Detect which cell encompasses the target text, then output its (X, Y) center coordinate. 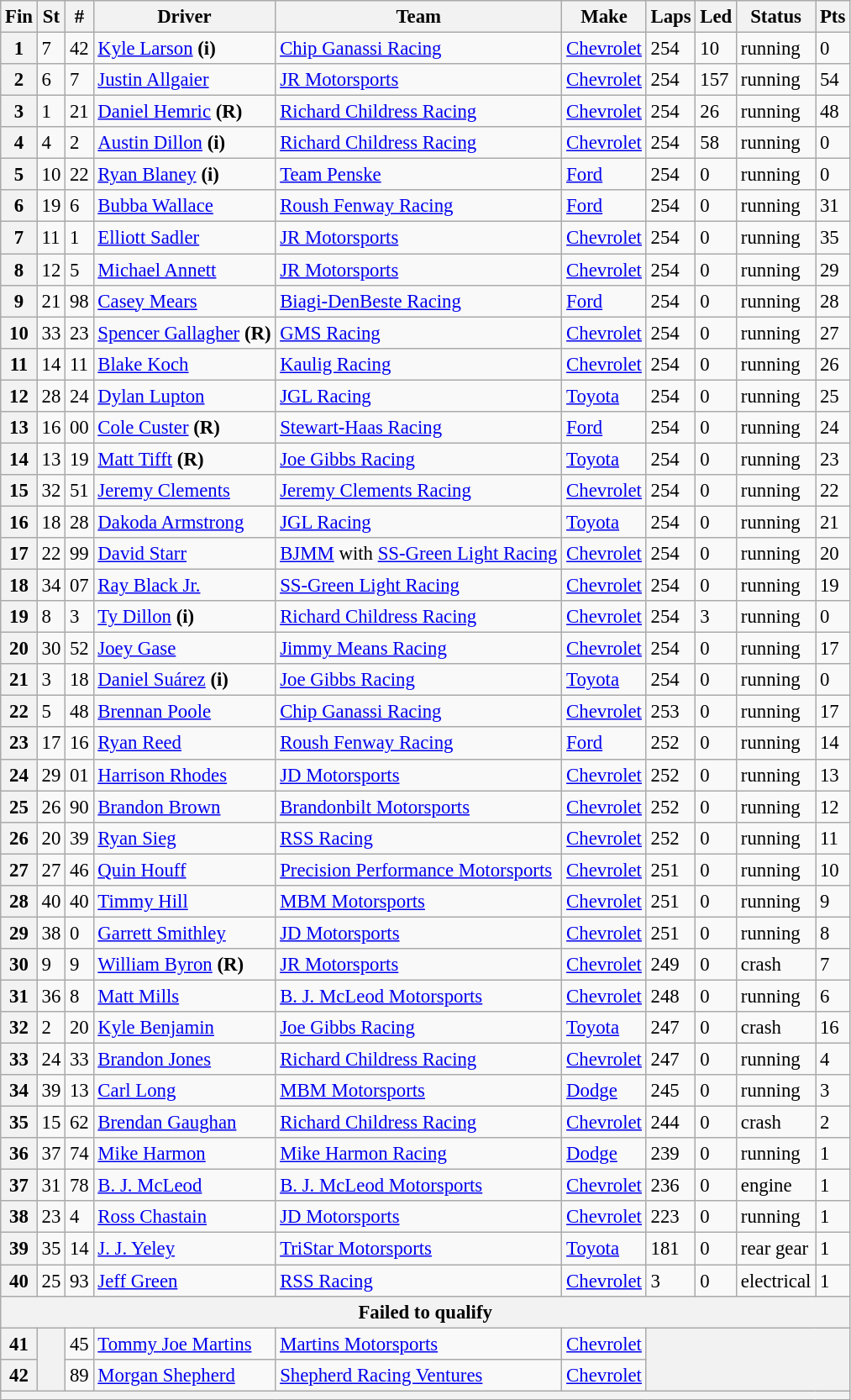
Driver (185, 17)
Team Penske (418, 175)
Casey Mears (185, 301)
52 (79, 649)
41 (19, 1344)
Kyle Larson (i) (185, 49)
Timmy Hill (185, 902)
46 (79, 870)
181 (670, 1249)
William Byron (R) (185, 965)
Jeff Green (185, 1281)
Ryan Blaney (i) (185, 175)
54 (833, 80)
Matt Mills (185, 996)
Tommy Joe Martins (185, 1344)
Led (716, 17)
St (50, 17)
98 (79, 301)
245 (670, 1091)
Bubba Wallace (185, 206)
223 (670, 1218)
TriStar Motorsports (418, 1249)
Justin Allgaier (185, 80)
Mike Harmon Racing (418, 1154)
Daniel Suárez (i) (185, 680)
Jeremy Clements (185, 491)
248 (670, 996)
BJMM with SS-Green Light Racing (418, 554)
Morgan Shepherd (185, 1375)
Matt Tifft (R) (185, 459)
Failed to qualify (425, 1312)
Joey Gase (185, 649)
Ty Dillon (i) (185, 617)
58 (716, 143)
Brandonbilt Motorsports (418, 807)
engine (776, 1186)
244 (670, 1123)
Quin Houff (185, 870)
Kaulig Racing (418, 364)
Brandon Brown (185, 807)
rear gear (776, 1249)
B. J. McLeod (185, 1186)
Fin (19, 17)
Ryan Sieg (185, 838)
Blake Koch (185, 364)
David Starr (185, 554)
Kyle Benjamin (185, 1028)
Carl Long (185, 1091)
249 (670, 965)
01 (79, 775)
07 (79, 586)
Austin Dillon (i) (185, 143)
SS-Green Light Racing (418, 586)
Status (776, 17)
89 (79, 1375)
Garrett Smithley (185, 933)
Dylan Lupton (185, 396)
# (79, 17)
Brennan Poole (185, 712)
Martins Motorsports (418, 1344)
J. J. Yeley (185, 1249)
99 (79, 554)
93 (79, 1281)
51 (79, 491)
74 (79, 1154)
Brendan Gaughan (185, 1123)
Stewart-Haas Racing (418, 428)
Spencer Gallagher (R) (185, 333)
Biagi-DenBeste Racing (418, 301)
Michael Annett (185, 270)
90 (79, 807)
Cole Custer (R) (185, 428)
Jeremy Clements Racing (418, 491)
Team (418, 17)
GMS Racing (418, 333)
157 (716, 80)
Daniel Hemric (R) (185, 112)
electrical (776, 1281)
Precision Performance Motorsports (418, 870)
Laps (670, 17)
Brandon Jones (185, 1060)
Jimmy Means Racing (418, 649)
239 (670, 1154)
Ray Black Jr. (185, 586)
62 (79, 1123)
Harrison Rhodes (185, 775)
Pts (833, 17)
00 (79, 428)
Dakoda Armstrong (185, 522)
Elliott Sadler (185, 238)
253 (670, 712)
45 (79, 1344)
Ross Chastain (185, 1218)
Shepherd Racing Ventures (418, 1375)
Mike Harmon (185, 1154)
Ryan Reed (185, 744)
Make (604, 17)
236 (670, 1186)
78 (79, 1186)
